Capture the cell that displays the provided text and extract its [X, Y] central coordinate. 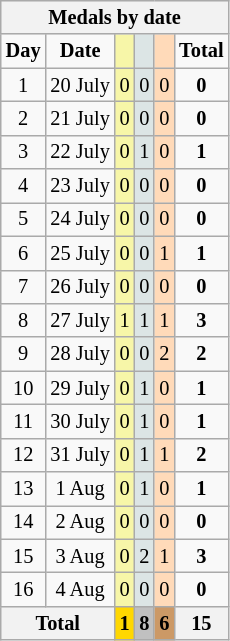
22 July [80, 152]
4 [24, 186]
14 [24, 522]
30 July [80, 421]
4 Aug [80, 589]
25 July [80, 253]
5 [24, 219]
Date [80, 51]
31 July [80, 455]
1 Aug [80, 489]
10 [24, 388]
13 [24, 489]
11 [24, 421]
Day [24, 51]
29 July [80, 388]
20 July [80, 85]
7 [24, 287]
27 July [80, 320]
24 July [80, 219]
23 July [80, 186]
21 July [80, 118]
2 Aug [80, 522]
12 [24, 455]
16 [24, 589]
26 July [80, 287]
3 Aug [80, 556]
Medals by date [115, 17]
28 July [80, 354]
9 [24, 354]
